Output the [X, Y] coordinate of the center of the cell containing the given text.  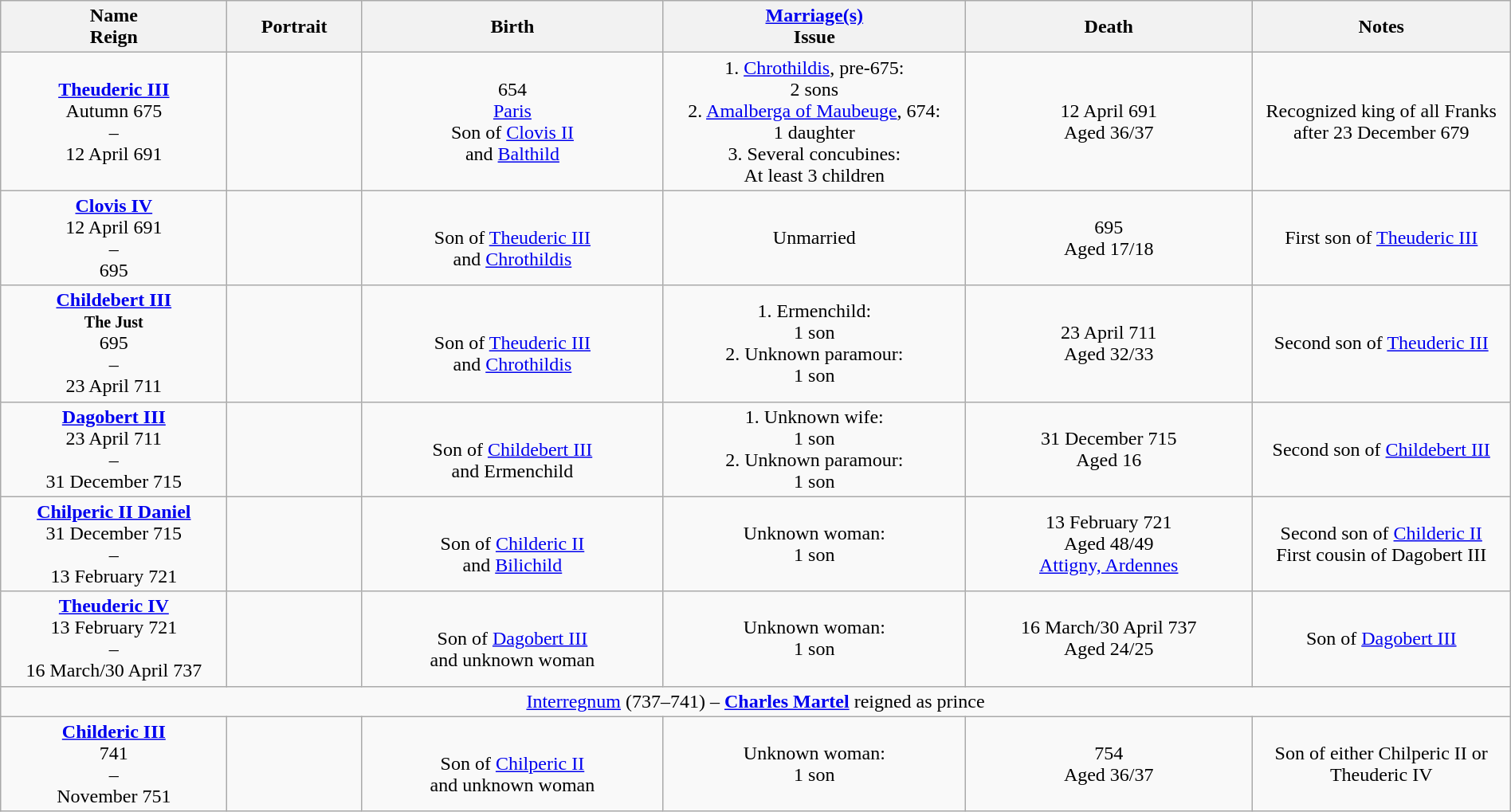
654ParisSon of Clovis IIand Balthild [512, 121]
13 February 721Aged 48/49Attigny, Ardennes [1109, 543]
Portrait [295, 27]
Birth [512, 27]
Theuderic IIIAutumn 675–12 April 691 [114, 121]
Theuderic IV13 February 721–16 March/30 April 737 [114, 639]
31 December 715Aged 16 [1109, 449]
16 March/30 April 737Aged 24/25 [1109, 639]
Marriage(s)Issue [814, 27]
Death [1109, 27]
NameReign [114, 27]
Son of Childeric IIand Bilichild [512, 543]
Second son of Childebert III [1381, 449]
1. Ermenchild:1 son2. Unknown paramour:1 son [814, 343]
Interregnum (737–741) – Charles Martel reigned as prince [755, 701]
23 April 711Aged 32/33 [1109, 343]
Childebert IIIThe Just695–23 April 711 [114, 343]
Son of Dagobert IIIand unknown woman [512, 639]
Clovis IV12 April 691–695 [114, 237]
Son of either Chilperic II or Theuderic IV [1381, 763]
Chilperic II Daniel31 December 715–13 February 721 [114, 543]
Second son of Childeric IIFirst cousin of Dagobert III [1381, 543]
Recognized king of all Franks after 23 December 679 [1381, 121]
Dagobert III23 April 711–31 December 715 [114, 449]
First son of Theuderic III [1381, 237]
Second son of Theuderic III [1381, 343]
Son of Chilperic IIand unknown woman [512, 763]
Son of Childebert IIIand Ermenchild [512, 449]
Notes [1381, 27]
Unmarried [814, 237]
12 April 691Aged 36/37 [1109, 121]
754Aged 36/37 [1109, 763]
695Aged 17/18 [1109, 237]
Childeric III741–November 751 [114, 763]
1. Chrothildis, pre-675:2 sons2. Amalberga of Maubeuge, 674:1 daughter3. Several concubines:At least 3 children [814, 121]
1. Unknown wife:1 son2. Unknown paramour:1 son [814, 449]
Son of Dagobert III [1381, 639]
